Capture the cell that displays the provided text and extract its [X, Y] central coordinate. 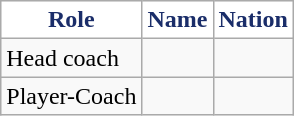
Head coach [72, 58]
Name [178, 20]
Nation [253, 20]
Role [72, 20]
Player-Coach [72, 96]
